Capture the cell that displays the provided text and extract its [X, Y] central coordinate. 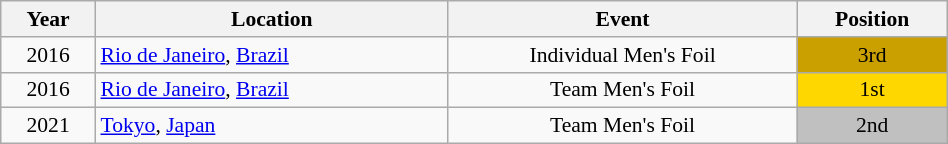
1st [872, 90]
Tokyo, Japan [272, 126]
2nd [872, 126]
Individual Men's Foil [622, 55]
3rd [872, 55]
Position [872, 19]
Location [272, 19]
Year [48, 19]
2021 [48, 126]
Event [622, 19]
